Determine the [X, Y] coordinate at the center of the cell enclosing the given text.  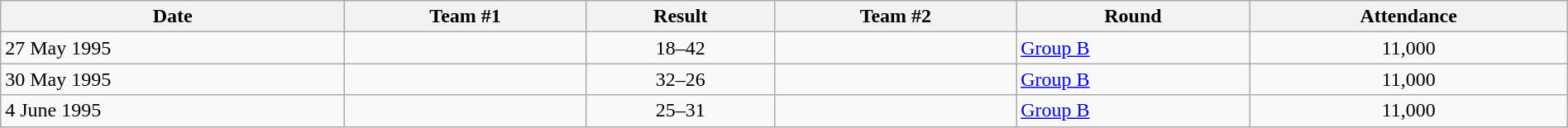
Attendance [1408, 17]
Team #2 [896, 17]
Result [680, 17]
27 May 1995 [173, 48]
Round [1133, 17]
Team #1 [466, 17]
18–42 [680, 48]
25–31 [680, 111]
30 May 1995 [173, 79]
32–26 [680, 79]
4 June 1995 [173, 111]
Date [173, 17]
